Return the (X, Y) coordinate for the center point of the cell that contains the specified text.  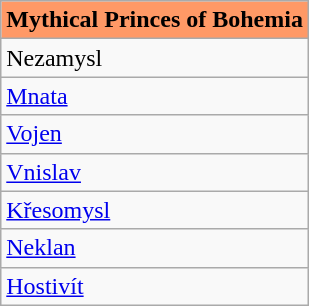
Křesomysl (155, 210)
Vojen (155, 134)
Nezamysl (155, 58)
Mnata (155, 96)
Mythical Princes of Bohemia (155, 20)
Hostivít (155, 286)
Vnislav (155, 172)
Neklan (155, 248)
